Detect which cell encompasses the target text, then output its (X, Y) center coordinate. 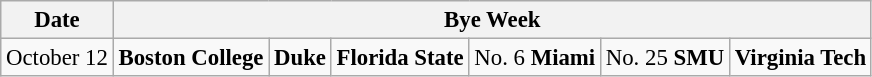
No. 25 SMU (664, 58)
October 12 (57, 58)
No. 6 Miami (534, 58)
Duke (300, 58)
Date (57, 20)
Bye Week (492, 20)
Boston College (191, 58)
Virginia Tech (800, 58)
Florida State (400, 58)
